Determine the [X, Y] coordinate at the center of the cell enclosing the given text.  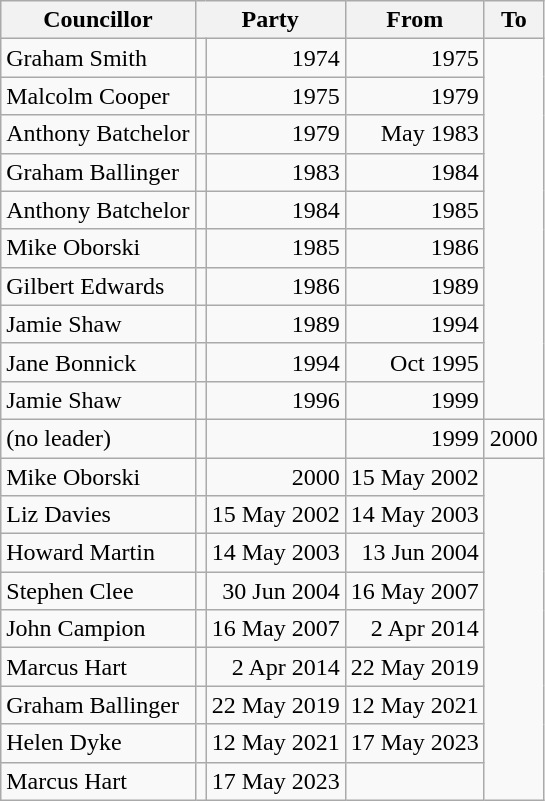
Howard Martin [98, 553]
30 Jun 2004 [276, 591]
1974 [276, 58]
1983 [276, 172]
Councillor [98, 20]
To [514, 20]
Oct 1995 [414, 362]
1996 [276, 400]
13 Jun 2004 [414, 553]
Helen Dyke [98, 743]
(no leader) [98, 438]
Graham Smith [98, 58]
From [414, 20]
Gilbert Edwards [98, 286]
May 1983 [414, 134]
Jane Bonnick [98, 362]
Liz Davies [98, 515]
Stephen Clee [98, 591]
Malcolm Cooper [98, 96]
John Campion [98, 629]
Party [270, 20]
